Extract the (X, Y) coordinate from the center of the cell holding the provided text.  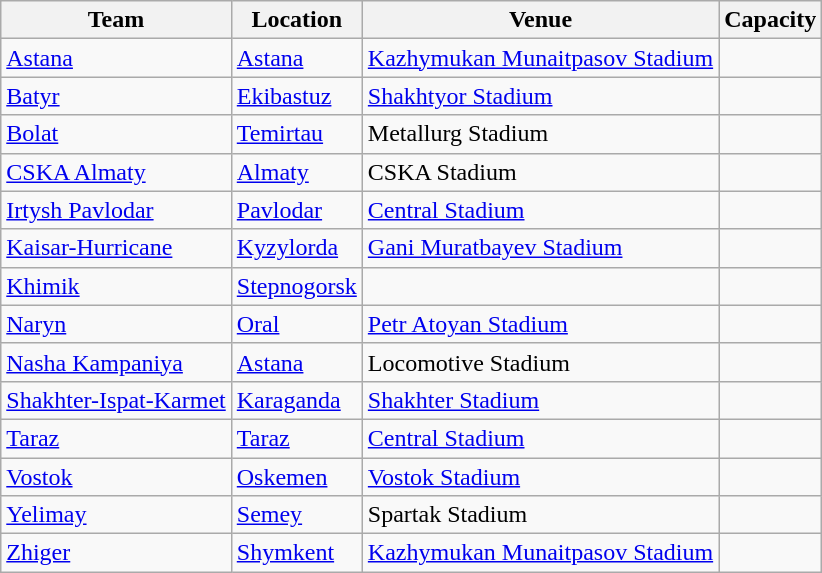
Location (296, 20)
Vostok Stadium (540, 477)
Kaisar-Hurricane (116, 248)
Semey (296, 515)
Karaganda (296, 400)
Shakhtyor Stadium (540, 96)
Team (116, 20)
Naryn (116, 324)
Stepnogorsk (296, 286)
Oskemen (296, 477)
Yelimay (116, 515)
Shakhter Stadium (540, 400)
Venue (540, 20)
Metallurg Stadium (540, 134)
Khimik (116, 286)
Kyzylorda (296, 248)
Pavlodar (296, 210)
Gani Muratbayev Stadium (540, 248)
Nasha Kampaniya (116, 362)
Irtysh Pavlodar (116, 210)
CSKA Almaty (116, 172)
Spartak Stadium (540, 515)
Bolat (116, 134)
Batyr (116, 96)
Zhiger (116, 553)
Vostok (116, 477)
Temirtau (296, 134)
Petr Atoyan Stadium (540, 324)
Capacity (770, 20)
Oral (296, 324)
CSKA Stadium (540, 172)
Locomotive Stadium (540, 362)
Shakhter-Ispat-Karmet (116, 400)
Shymkent (296, 553)
Ekibastuz (296, 96)
Almaty (296, 172)
